Identify which cell holds the provided text, then report its [X, Y] central coordinate. 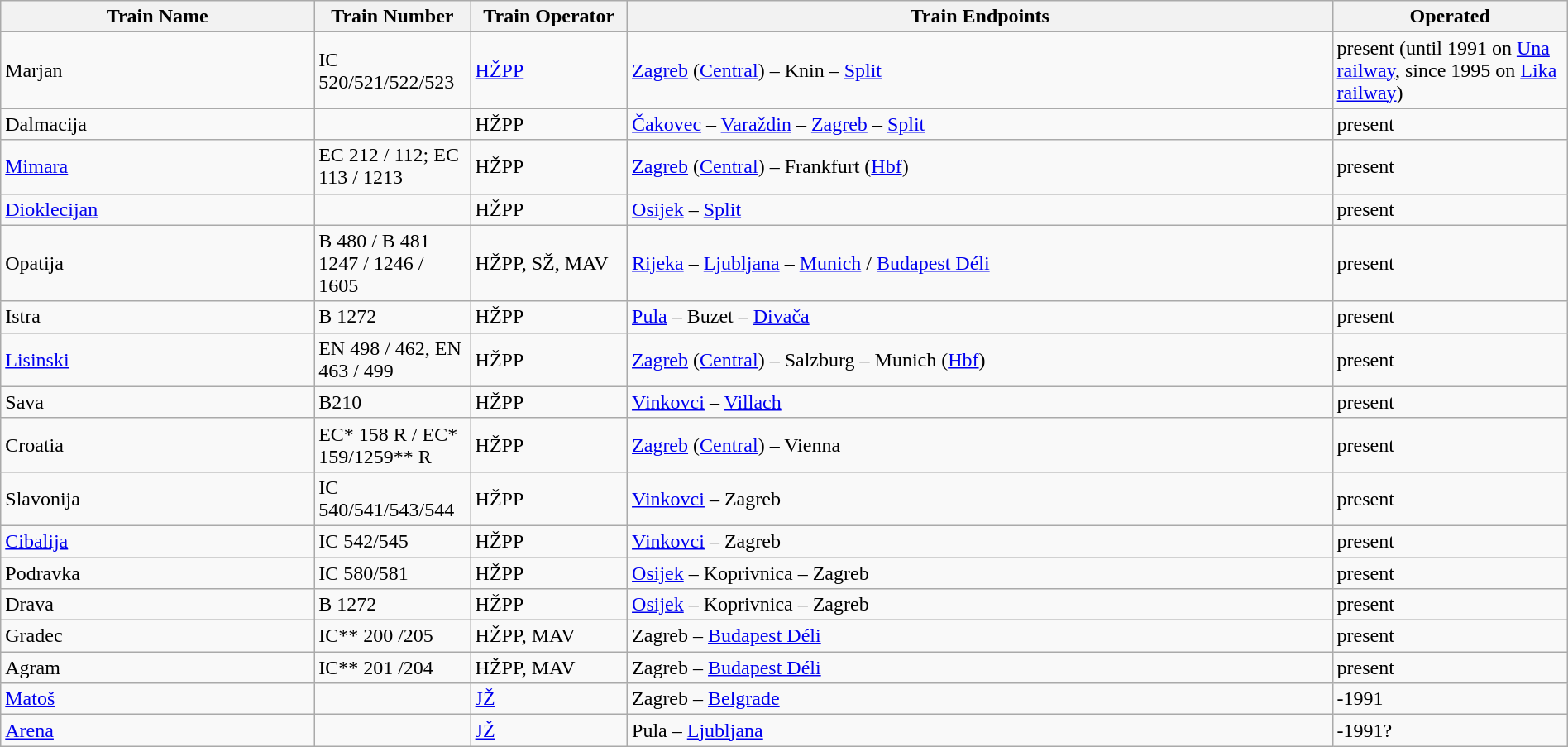
Vinkovci – Villach [981, 402]
present (until 1991 on Una railway, since 1995 on Lika railway) [1450, 70]
-1991 [1450, 699]
Operated [1450, 17]
Opatija [157, 263]
Podravka [157, 573]
IC 542/545 [392, 541]
Pula – Ljubljana [981, 730]
Arena [157, 730]
Mimara [157, 167]
Rijeka – Ljubljana – Munich / Budapest Déli [981, 263]
Cibalija [157, 541]
Zagreb (Central) – Vienna [981, 445]
B 480 / B 481 1247 / 1246 / 1605 [392, 263]
Dalmacija [157, 124]
Istra [157, 317]
EC* 158 R / EC* 159/1259** R [392, 445]
B210 [392, 402]
Dioklecijan [157, 209]
Sava [157, 402]
Lisinski [157, 359]
IC** 200 /205 [392, 636]
EN 498 / 462, EN 463 / 499 [392, 359]
Train Number [392, 17]
Slavonija [157, 498]
Zagreb (Central) – Frankfurt (Hbf) [981, 167]
Train Endpoints [981, 17]
Drava [157, 605]
Čakovec – Varaždin – Zagreb – Split [981, 124]
Matoš [157, 699]
Zagreb (Central) – Salzburg – Munich (Hbf) [981, 359]
Osijek – Split [981, 209]
IC 520/521/522/523 [392, 70]
HŽPP, SŽ, MAV [549, 263]
-1991? [1450, 730]
EC 212 / 112; EC 113 / 1213 [392, 167]
IC 540/541/543/544 [392, 498]
IC 580/581 [392, 573]
Agram [157, 668]
Zagreb (Central) – Knin – Split [981, 70]
Train Name [157, 17]
IC** 201 /204 [392, 668]
Marjan [157, 70]
Train Operator [549, 17]
Zagreb – Belgrade [981, 699]
Croatia [157, 445]
Pula – Buzet – Divača [981, 317]
Gradec [157, 636]
